Determine the (X, Y) coordinate at the center of the cell enclosing the given text.  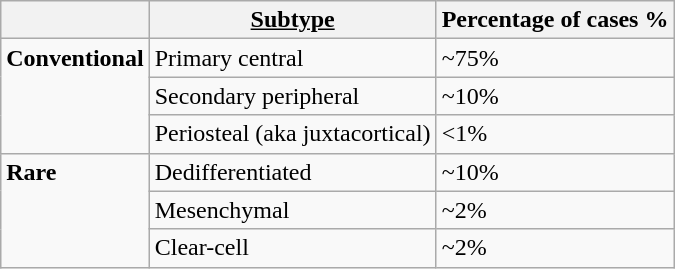
Conventional (75, 96)
~75% (555, 58)
Primary central (292, 58)
Clear-cell (292, 248)
Periosteal (aka juxtacortical) (292, 134)
Mesenchymal (292, 210)
Rare (75, 210)
Dedifferentiated (292, 172)
<1% (555, 134)
Subtype (292, 20)
Percentage of cases % (555, 20)
Secondary peripheral (292, 96)
